Find where the given text appears and provide that cell's center as (X, Y) coordinate. 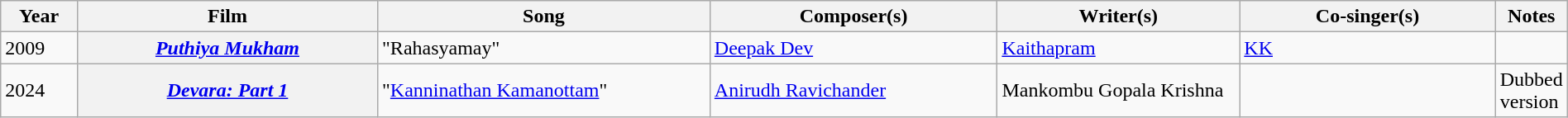
Deepak Dev (853, 48)
KK (1368, 48)
Year (40, 17)
Co-singer(s) (1368, 17)
2024 (40, 91)
Notes (1532, 17)
Composer(s) (853, 17)
Film (227, 17)
Mankombu Gopala Krishna (1118, 91)
Puthiya Mukham (227, 48)
Dubbed version (1532, 91)
"Kanninathan Kamanottam" (544, 91)
Writer(s) (1118, 17)
Anirudh Ravichander (853, 91)
Song (544, 17)
Devara: Part 1 (227, 91)
Kaithapram (1118, 48)
"Rahasyamay" (544, 48)
2009 (40, 48)
